Capture the cell that displays the provided text and extract its (x, y) central coordinate. 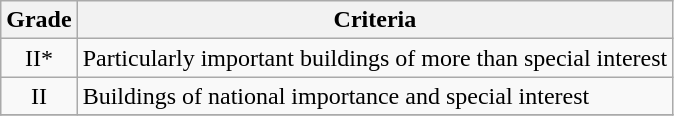
Particularly important buildings of more than special interest (375, 58)
Criteria (375, 20)
II* (39, 58)
II (39, 96)
Buildings of national importance and special interest (375, 96)
Grade (39, 20)
